Scan for the cell matching the given text and deliver its (X, Y) coordinate at center. 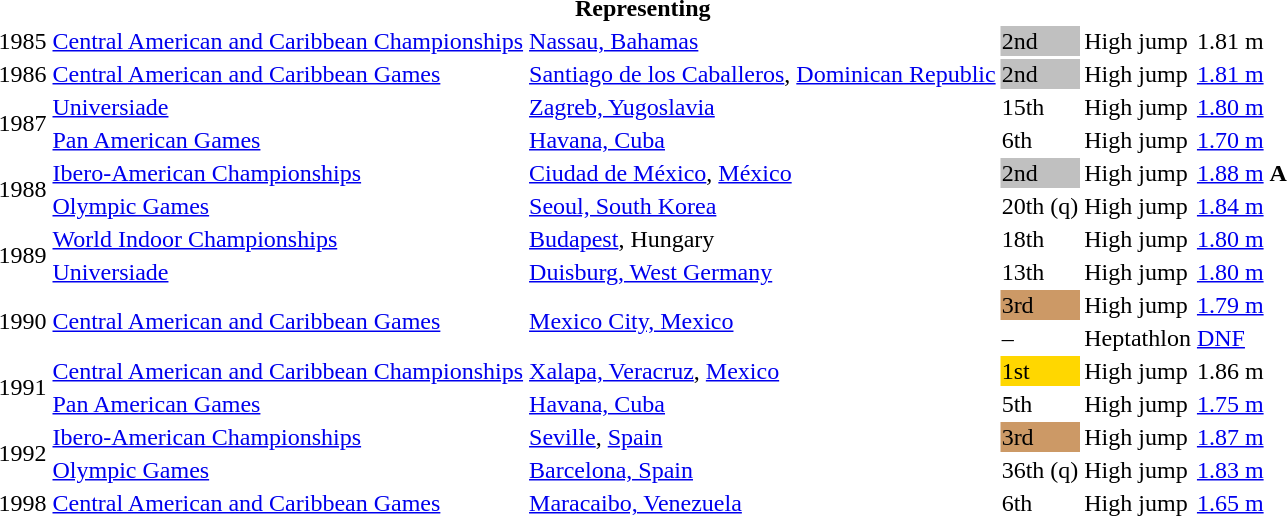
Seville, Spain (763, 437)
– (1040, 338)
1st (1040, 371)
Zagreb, Yugoslavia (763, 107)
15th (1040, 107)
Xalapa, Veracruz, Mexico (763, 371)
Barcelona, Spain (763, 470)
Budapest, Hungary (763, 239)
Duisburg, West Germany (763, 272)
Ciudad de México, México (763, 173)
18th (1040, 239)
36th (q) (1040, 470)
6th (1040, 140)
Heptathlon (1138, 338)
5th (1040, 404)
Santiago de los Caballeros, Dominican Republic (763, 74)
Seoul, South Korea (763, 206)
Mexico City, Mexico (763, 322)
Nassau, Bahamas (763, 41)
20th (q) (1040, 206)
13th (1040, 272)
World Indoor Championships (288, 239)
